Find where the given text appears and provide that cell's center as (X, Y) coordinate. 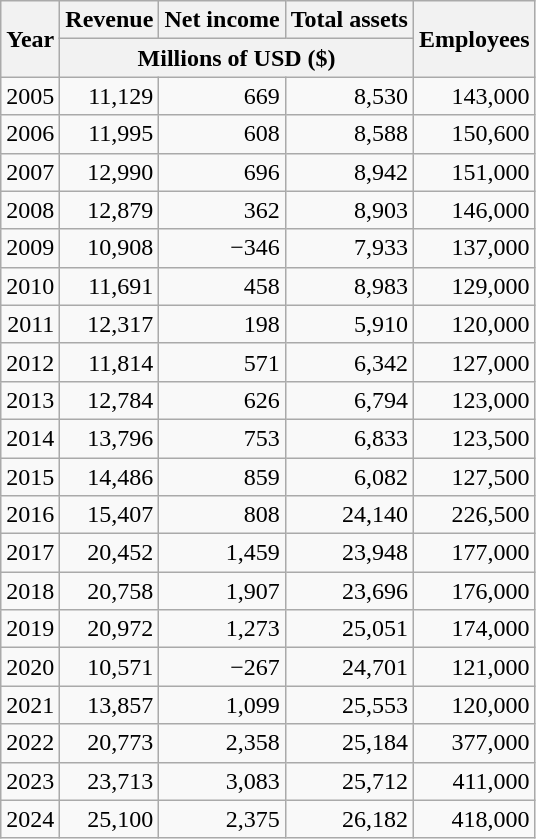
11,129 (110, 96)
20,452 (110, 553)
13,796 (110, 438)
571 (222, 362)
2022 (30, 743)
13,857 (110, 705)
669 (222, 96)
6,082 (349, 477)
12,317 (110, 324)
2020 (30, 667)
Millions of USD ($) (237, 58)
26,182 (349, 819)
411,000 (474, 781)
10,908 (110, 248)
Net income (222, 20)
23,948 (349, 553)
11,995 (110, 134)
2013 (30, 400)
1,099 (222, 705)
2,375 (222, 819)
859 (222, 477)
15,407 (110, 515)
143,000 (474, 96)
176,000 (474, 591)
198 (222, 324)
2012 (30, 362)
Revenue (110, 20)
8,530 (349, 96)
362 (222, 210)
25,051 (349, 629)
8,903 (349, 210)
2014 (30, 438)
151,000 (474, 172)
5,910 (349, 324)
2015 (30, 477)
20,972 (110, 629)
2,358 (222, 743)
11,691 (110, 286)
10,571 (110, 667)
2023 (30, 781)
Total assets (349, 20)
2019 (30, 629)
177,000 (474, 553)
−346 (222, 248)
129,000 (474, 286)
−267 (222, 667)
808 (222, 515)
2021 (30, 705)
6,342 (349, 362)
123,500 (474, 438)
Employees (474, 39)
696 (222, 172)
Year (30, 39)
2018 (30, 591)
12,784 (110, 400)
24,701 (349, 667)
2005 (30, 96)
150,600 (474, 134)
23,713 (110, 781)
12,990 (110, 172)
25,184 (349, 743)
2011 (30, 324)
24,140 (349, 515)
7,933 (349, 248)
14,486 (110, 477)
226,500 (474, 515)
12,879 (110, 210)
8,588 (349, 134)
2008 (30, 210)
127,000 (474, 362)
121,000 (474, 667)
137,000 (474, 248)
23,696 (349, 591)
3,083 (222, 781)
458 (222, 286)
1,907 (222, 591)
127,500 (474, 477)
25,100 (110, 819)
123,000 (474, 400)
2006 (30, 134)
2009 (30, 248)
608 (222, 134)
418,000 (474, 819)
25,712 (349, 781)
8,983 (349, 286)
1,273 (222, 629)
146,000 (474, 210)
2017 (30, 553)
2016 (30, 515)
6,794 (349, 400)
174,000 (474, 629)
20,758 (110, 591)
1,459 (222, 553)
2010 (30, 286)
8,942 (349, 172)
6,833 (349, 438)
25,553 (349, 705)
2007 (30, 172)
20,773 (110, 743)
753 (222, 438)
11,814 (110, 362)
626 (222, 400)
377,000 (474, 743)
2024 (30, 819)
